Search for the cell housing the specified text and yield its [x, y] center coordinate. 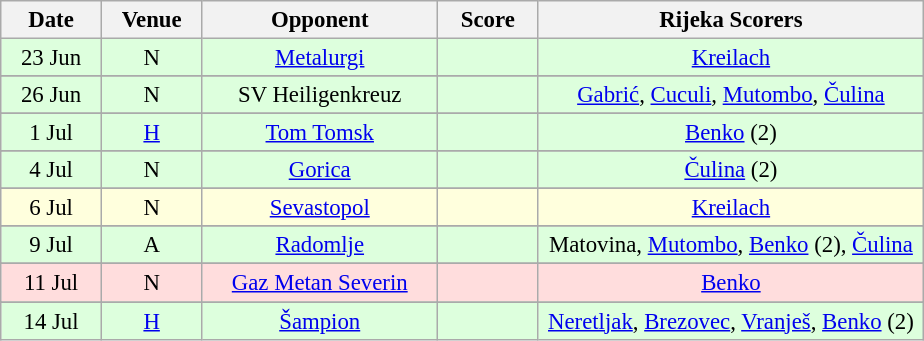
Benko [731, 283]
23 Jun [52, 58]
Benko (2) [731, 133]
6 Jul [52, 208]
Venue [152, 20]
Gabrić, Cuculi, Mutombo, Čulina [731, 95]
Čulina (2) [731, 170]
Radomlje [320, 245]
Matovina, Mutombo, Benko (2), Čulina [731, 245]
Score [488, 20]
SV Heiligenkreuz [320, 95]
Gorica [320, 170]
Gaz Metan Severin [320, 283]
11 Jul [52, 283]
14 Jul [52, 321]
A [152, 245]
26 Jun [52, 95]
Date [52, 20]
Opponent [320, 20]
Tom Tomsk [320, 133]
Metalurgi [320, 58]
1 Jul [52, 133]
Rijeka Scorers [731, 20]
4 Jul [52, 170]
Neretljak, Brezovec, Vranješ, Benko (2) [731, 321]
Sevastopol [320, 208]
Šampion [320, 321]
9 Jul [52, 245]
